Locate the cell with the specified text and output its (x, y) center coordinate. 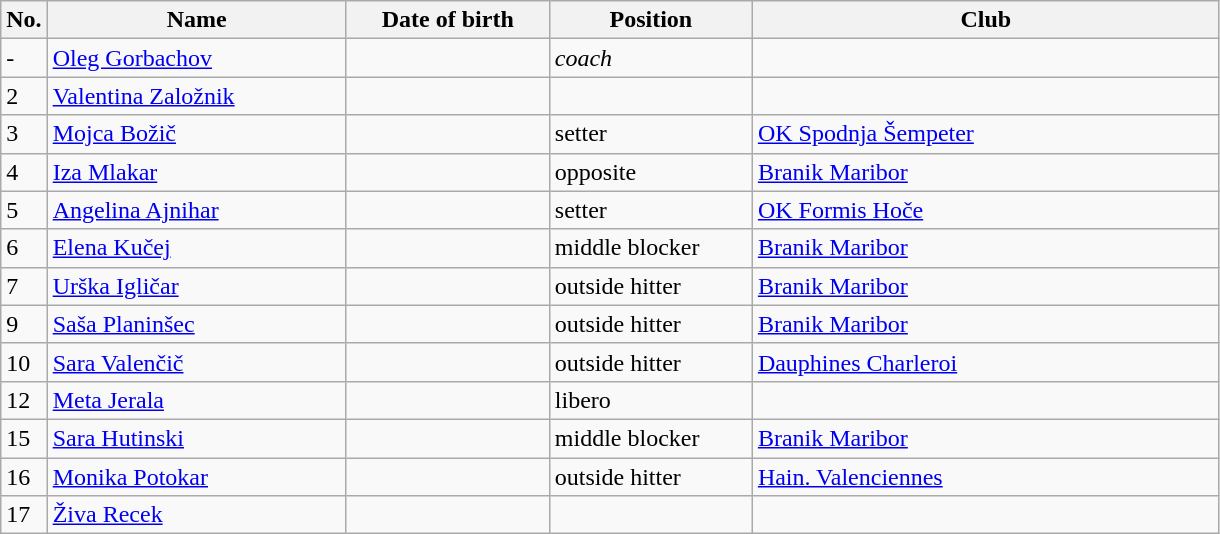
15 (24, 438)
Mojca Božič (196, 134)
Club (986, 20)
opposite (650, 172)
6 (24, 248)
OK Spodnja Šempeter (986, 134)
Sara Hutinski (196, 438)
coach (650, 58)
Monika Potokar (196, 477)
Sara Valenčič (196, 362)
7 (24, 286)
Elena Kučej (196, 248)
2 (24, 96)
libero (650, 400)
Name (196, 20)
Hain. Valenciennes (986, 477)
10 (24, 362)
Date of birth (448, 20)
Dauphines Charleroi (986, 362)
17 (24, 515)
5 (24, 210)
Iza Mlakar (196, 172)
3 (24, 134)
Angelina Ajnihar (196, 210)
Živa Recek (196, 515)
OK Formis Hoče (986, 210)
Position (650, 20)
4 (24, 172)
16 (24, 477)
No. (24, 20)
12 (24, 400)
9 (24, 324)
- (24, 58)
Meta Jerala (196, 400)
Oleg Gorbachov (196, 58)
Saša Planinšec (196, 324)
Urška Igličar (196, 286)
Valentina Založnik (196, 96)
